Output the (x, y) coordinate of the center of the cell containing the given text.  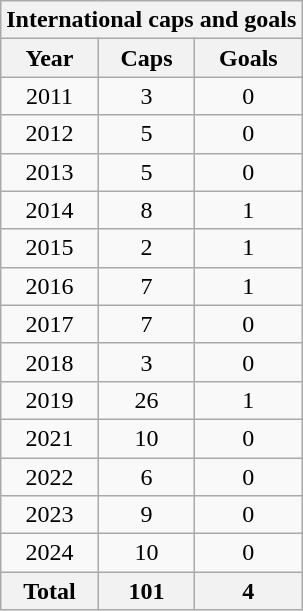
Caps (146, 58)
9 (146, 515)
101 (146, 591)
8 (146, 210)
2 (146, 248)
2018 (50, 362)
2019 (50, 400)
26 (146, 400)
2017 (50, 324)
2013 (50, 172)
2023 (50, 515)
2015 (50, 248)
2016 (50, 286)
Year (50, 58)
2012 (50, 134)
International caps and goals (152, 20)
2011 (50, 96)
2021 (50, 438)
6 (146, 477)
2014 (50, 210)
4 (248, 591)
Total (50, 591)
2022 (50, 477)
Goals (248, 58)
2024 (50, 553)
